Return the (x, y) coordinate for the center point of the cell that contains the specified text.  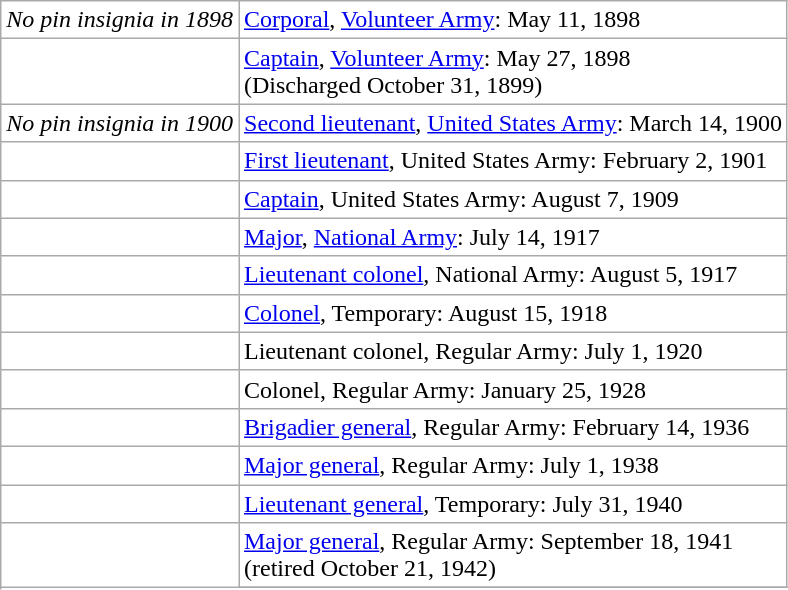
Captain, Volunteer Army: May 27, 1898(Discharged October 31, 1899) (512, 72)
First lieutenant, United States Army: February 2, 1901 (512, 161)
No pin insignia in 1898 (120, 20)
No pin insignia in 1900 (120, 123)
Captain, United States Army: August 7, 1909 (512, 199)
Brigadier general, Regular Army: February 14, 1936 (512, 427)
Lieutenant general, Temporary: July 31, 1940 (512, 503)
Lieutenant colonel, Regular Army: July 1, 1920 (512, 351)
Second lieutenant, United States Army: March 14, 1900 (512, 123)
Corporal, Volunteer Army: May 11, 1898 (512, 20)
Colonel, Temporary: August 15, 1918 (512, 313)
Colonel, Regular Army: January 25, 1928 (512, 389)
Major general, Regular Army: July 1, 1938 (512, 465)
Major, National Army: July 14, 1917 (512, 237)
Major general, Regular Army: September 18, 1941(retired October 21, 1942) (512, 556)
Lieutenant colonel, National Army: August 5, 1917 (512, 275)
